Output the (X, Y) coordinate of the center of the cell containing the given text.  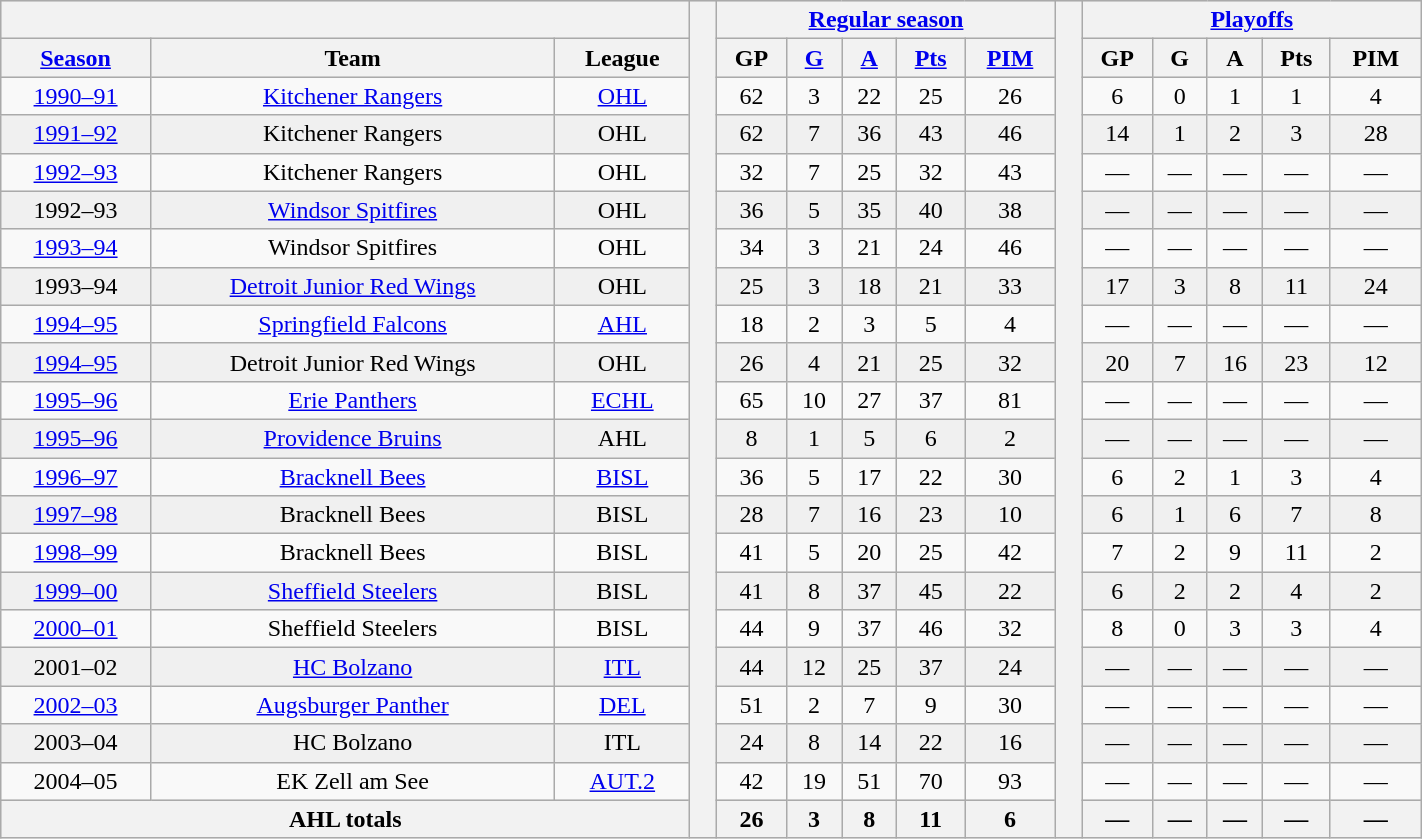
27 (870, 400)
Season (76, 58)
2003–04 (76, 743)
93 (1010, 781)
34 (752, 248)
70 (931, 781)
ECHL (622, 400)
19 (814, 781)
Augsburger Panther (352, 705)
Springfield Falcons (352, 324)
League (622, 58)
Regular season (886, 20)
33 (1010, 286)
38 (1010, 210)
Team (352, 58)
1996–97 (76, 477)
1998–99 (76, 553)
AUT.2 (622, 781)
2001–02 (76, 667)
2004–05 (76, 781)
1990–91 (76, 96)
2000–01 (76, 629)
1999–00 (76, 591)
1991–92 (76, 134)
65 (752, 400)
45 (931, 591)
Erie Panthers (352, 400)
40 (931, 210)
2002–03 (76, 705)
EK Zell am See (352, 781)
DEL (622, 705)
81 (1010, 400)
Playoffs (1252, 20)
Providence Bruins (352, 438)
AHL totals (346, 819)
1997–98 (76, 515)
35 (870, 210)
